Locate the cell with the specified text and output its [x, y] center coordinate. 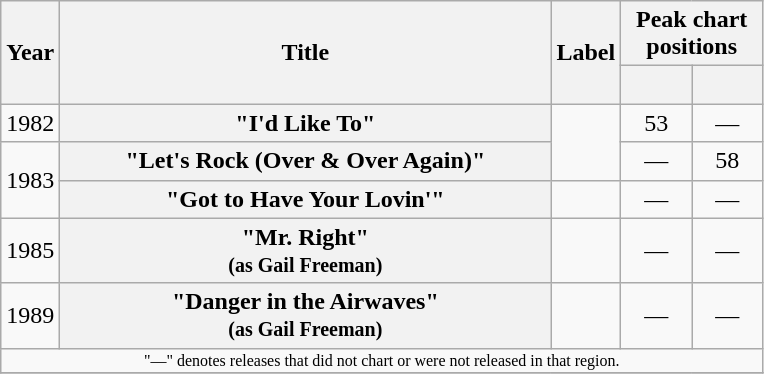
"I'd Like To" [306, 123]
53 [656, 123]
Label [586, 52]
Peak chart positions [692, 34]
58 [728, 161]
1983 [30, 180]
"Let's Rock (Over & Over Again)" [306, 161]
Title [306, 52]
"Danger in the Airwaves" (as Gail Freeman) [306, 316]
"Mr. Right" (as Gail Freeman) [306, 250]
"Got to Have Your Lovin'" [306, 199]
"—" denotes releases that did not chart or were not released in that region. [382, 360]
Year [30, 52]
1982 [30, 123]
1985 [30, 250]
1989 [30, 316]
